Capture the cell that displays the provided text and extract its [X, Y] central coordinate. 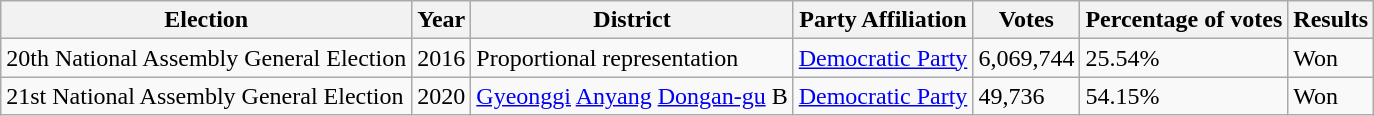
Percentage of votes [1184, 20]
49,736 [1026, 96]
2020 [442, 96]
6,069,744 [1026, 58]
21st National Assembly General Election [206, 96]
Party Affiliation [883, 20]
Results [1331, 20]
Year [442, 20]
District [632, 20]
2016 [442, 58]
54.15% [1184, 96]
Gyeonggi Anyang Dongan-gu B [632, 96]
Votes [1026, 20]
25.54% [1184, 58]
Proportional representation [632, 58]
20th National Assembly General Election [206, 58]
Election [206, 20]
